Determine the (x, y) coordinate at the center of the cell enclosing the given text.  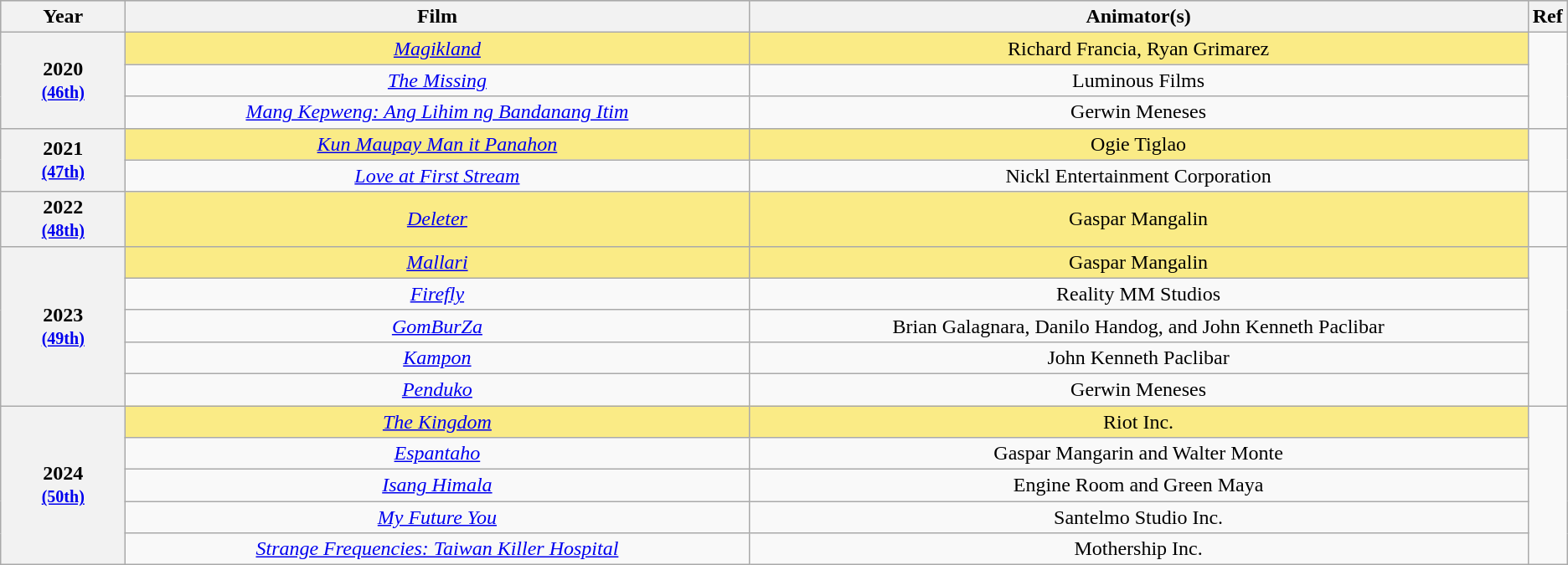
Gaspar Mangarin and Walter Monte (1138, 454)
2023 (49th) (64, 326)
Magikland (437, 49)
2024 (50th) (64, 485)
Luminous Films (1138, 80)
The Kingdom (437, 421)
GomBurZa (437, 326)
Film (437, 17)
Ogie Tiglao (1138, 144)
Nickl Entertainment Corporation (1138, 176)
Brian Galagnara, Danilo Handog, and John Kenneth Paclibar (1138, 326)
2022 (48th) (64, 219)
My Future You (437, 517)
Mang Kepweng: Ang Lihim ng Bandanang Itim (437, 112)
Love at First Stream (437, 176)
Firefly (437, 294)
Ref (1548, 17)
Kun Maupay Man it Panahon (437, 144)
Strange Frequencies: Taiwan Killer Hospital (437, 549)
2020 (46th) (64, 80)
Animator(s) (1138, 17)
Isang Himala (437, 485)
The Missing (437, 80)
Richard Francia, Ryan Grimarez (1138, 49)
Year (64, 17)
Espantaho (437, 454)
John Kenneth Paclibar (1138, 357)
Mothership Inc. (1138, 549)
2021 (47th) (64, 160)
Engine Room and Green Maya (1138, 485)
Penduko (437, 389)
Riot Inc. (1138, 421)
Mallari (437, 262)
Reality MM Studios (1138, 294)
Kampon (437, 357)
Santelmo Studio Inc. (1138, 517)
Deleter (437, 219)
